For the text-containing cell, return its midpoint in [X, Y] coordinate format. 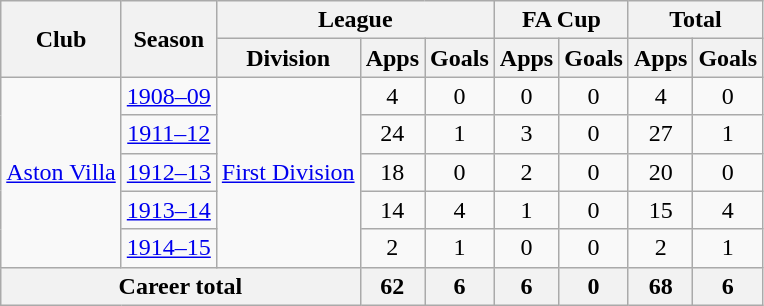
3 [526, 134]
1914–15 [168, 248]
FA Cup [561, 20]
18 [392, 172]
Division [288, 58]
27 [660, 134]
League [355, 20]
1911–12 [168, 134]
Total [695, 20]
14 [392, 210]
Season [168, 39]
1912–13 [168, 172]
15 [660, 210]
20 [660, 172]
1913–14 [168, 210]
68 [660, 286]
Aston Villa [62, 172]
Club [62, 39]
First Division [288, 172]
1908–09 [168, 96]
24 [392, 134]
Career total [180, 286]
62 [392, 286]
